Identify which cell holds the provided text, then report its [X, Y] central coordinate. 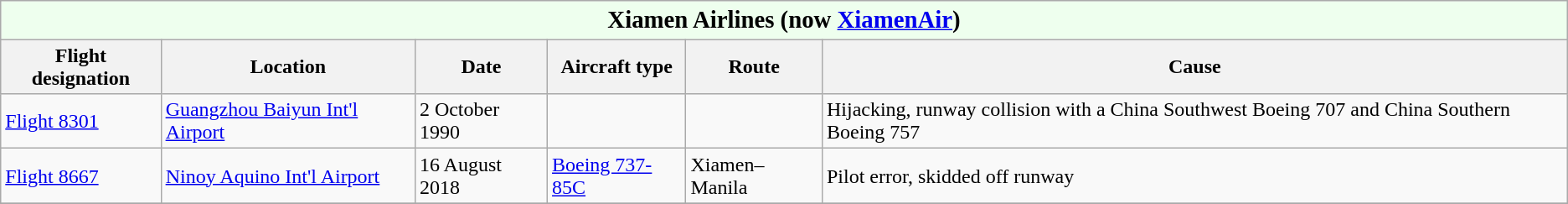
Cause [1194, 67]
Aircraft type [616, 67]
16 August 2018 [481, 176]
Date [481, 67]
Flight designation [80, 67]
Hijacking, runway collision with a China Southwest Boeing 707 and China Southern Boeing 757 [1194, 121]
Xiamen–Manila [754, 176]
Pilot error, skidded off runway [1194, 176]
Guangzhou Baiyun Int'l Airport [288, 121]
Boeing 737-85C [616, 176]
Xiamen Airlines (now XiamenAir) [784, 20]
Location [288, 67]
Route [754, 67]
2 October 1990 [481, 121]
Flight 8301 [80, 121]
Flight 8667 [80, 176]
Ninoy Aquino Int'l Airport [288, 176]
